For the text-containing cell, return its midpoint in [x, y] coordinate format. 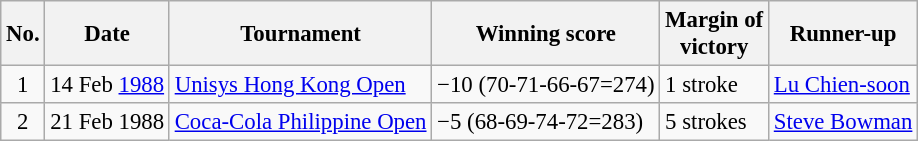
Steve Bowman [842, 122]
1 stroke [714, 85]
2 [23, 122]
Runner-up [842, 34]
Tournament [300, 34]
5 strokes [714, 122]
Lu Chien-soon [842, 85]
Date [107, 34]
21 Feb 1988 [107, 122]
14 Feb 1988 [107, 85]
Unisys Hong Kong Open [300, 85]
Coca-Cola Philippine Open [300, 122]
Margin ofvictory [714, 34]
−10 (70-71-66-67=274) [546, 85]
No. [23, 34]
Winning score [546, 34]
−5 (68-69-74-72=283) [546, 122]
1 [23, 85]
